Determine the [x, y] coordinate at the center of the cell enclosing the given text.  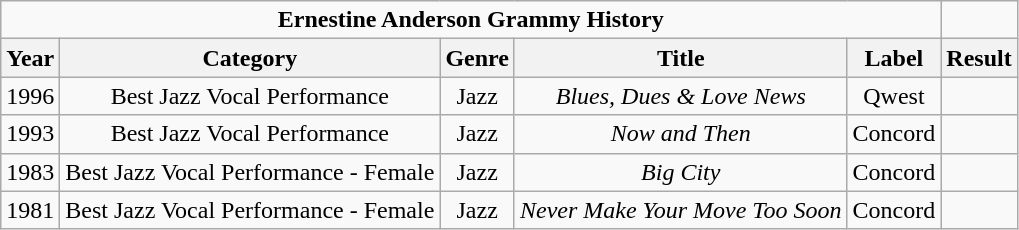
1993 [30, 134]
Qwest [894, 96]
Title [680, 58]
Blues, Dues & Love News [680, 96]
Big City [680, 172]
Label [894, 58]
1983 [30, 172]
Category [250, 58]
Ernestine Anderson Grammy History [471, 20]
Result [979, 58]
Genre [478, 58]
1996 [30, 96]
1981 [30, 210]
Year [30, 58]
Never Make Your Move Too Soon [680, 210]
Now and Then [680, 134]
